From the cell containing the given text, extract its center point as [x, y] coordinate. 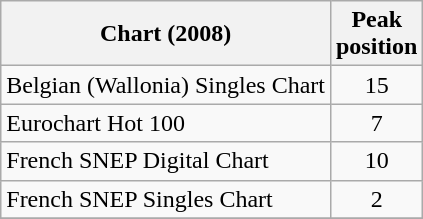
Peakposition [376, 34]
7 [376, 123]
10 [376, 161]
Chart (2008) [166, 34]
15 [376, 85]
2 [376, 199]
Eurochart Hot 100 [166, 123]
French SNEP Digital Chart [166, 161]
French SNEP Singles Chart [166, 199]
Belgian (Wallonia) Singles Chart [166, 85]
